Locate the cell with the specified text and output its (X, Y) center coordinate. 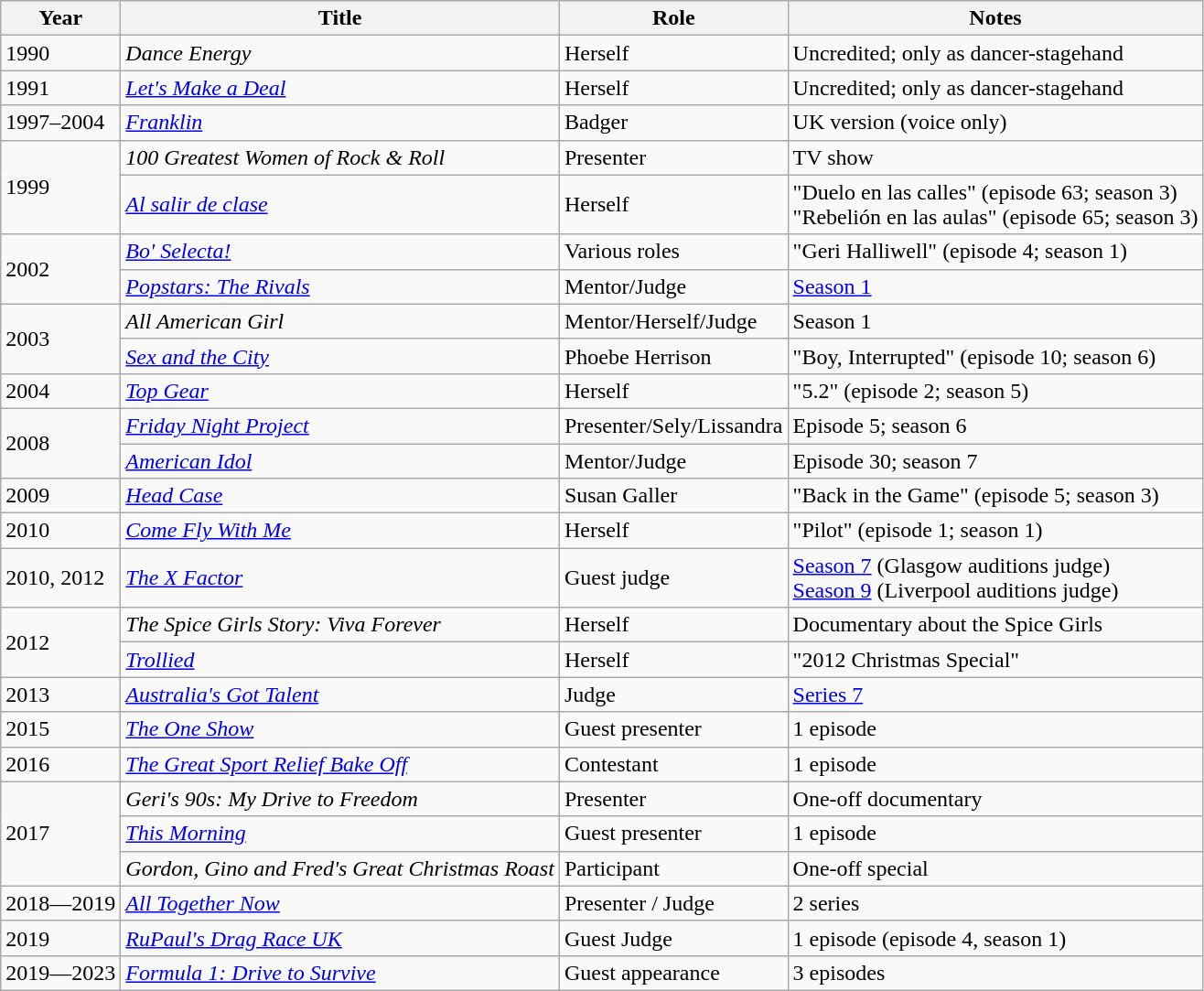
1991 (60, 88)
Sex and the City (340, 356)
Guest Judge (673, 938)
2 series (995, 903)
"Geri Halliwell" (episode 4; season 1) (995, 252)
Head Case (340, 496)
2004 (60, 391)
The Great Sport Relief Bake Off (340, 764)
Geri's 90s: My Drive to Freedom (340, 799)
One-off special (995, 868)
Bo' Selecta! (340, 252)
Episode 30; season 7 (995, 460)
Susan Galler (673, 496)
UK version (voice only) (995, 123)
2002 (60, 269)
Top Gear (340, 391)
"5.2" (episode 2; season 5) (995, 391)
2010, 2012 (60, 578)
All Together Now (340, 903)
"2012 Christmas Special" (995, 660)
Notes (995, 18)
2010 (60, 531)
Judge (673, 695)
Popstars: The Rivals (340, 286)
Franklin (340, 123)
3 episodes (995, 973)
Dance Energy (340, 53)
Come Fly With Me (340, 531)
The One Show (340, 729)
Role (673, 18)
Guest judge (673, 578)
2003 (60, 339)
2013 (60, 695)
100 Greatest Women of Rock & Roll (340, 157)
1999 (60, 187)
This Morning (340, 834)
Trollied (340, 660)
2017 (60, 834)
2009 (60, 496)
2015 (60, 729)
Formula 1: Drive to Survive (340, 973)
Guest appearance (673, 973)
Let's Make a Deal (340, 88)
Presenter/Sely/Lissandra (673, 425)
1997–2004 (60, 123)
Presenter / Judge (673, 903)
Phoebe Herrison (673, 356)
2008 (60, 443)
Various roles (673, 252)
The X Factor (340, 578)
Participant (673, 868)
All American Girl (340, 321)
2019 (60, 938)
Al salir de clase (340, 205)
Australia's Got Talent (340, 695)
"Duelo en las calles" (episode 63; season 3)"Rebelión en las aulas" (episode 65; season 3) (995, 205)
2012 (60, 642)
Documentary about the Spice Girls (995, 625)
2016 (60, 764)
Contestant (673, 764)
Friday Night Project (340, 425)
1 episode (episode 4, season 1) (995, 938)
American Idol (340, 460)
The Spice Girls Story: Viva Forever (340, 625)
Title (340, 18)
2019—2023 (60, 973)
Badger (673, 123)
Gordon, Gino and Fred's Great Christmas Roast (340, 868)
"Back in the Game" (episode 5; season 3) (995, 496)
"Boy, Interrupted" (episode 10; season 6) (995, 356)
Season 7 (Glasgow auditions judge)Season 9 (Liverpool auditions judge) (995, 578)
RuPaul's Drag Race UK (340, 938)
2018—2019 (60, 903)
TV show (995, 157)
Episode 5; season 6 (995, 425)
1990 (60, 53)
One-off documentary (995, 799)
Mentor/Herself/Judge (673, 321)
"Pilot" (episode 1; season 1) (995, 531)
Series 7 (995, 695)
Year (60, 18)
